Extract the (X, Y) coordinate from the center of the cell holding the provided text.  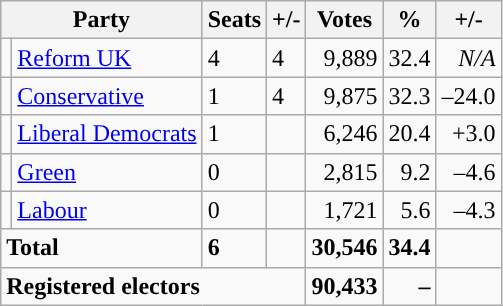
32.4 (410, 58)
+3.0 (468, 134)
N/A (468, 58)
Seats (234, 20)
9.2 (410, 172)
30,546 (344, 248)
% (410, 20)
Green (107, 172)
Votes (344, 20)
20.4 (410, 134)
Party (102, 20)
32.3 (410, 96)
Total (102, 248)
Liberal Democrats (107, 134)
5.6 (410, 210)
Labour (107, 210)
1,721 (344, 210)
–4.3 (468, 210)
90,433 (344, 286)
6 (234, 248)
34.4 (410, 248)
–4.6 (468, 172)
Reform UK (107, 58)
9,889 (344, 58)
Registered electors (154, 286)
Conservative (107, 96)
– (410, 286)
9,875 (344, 96)
–24.0 (468, 96)
6,246 (344, 134)
2,815 (344, 172)
